Locate the cell with the specified text and output its (x, y) center coordinate. 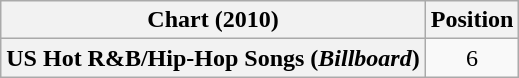
6 (472, 58)
Chart (2010) (213, 20)
Position (472, 20)
US Hot R&B/Hip-Hop Songs (Billboard) (213, 58)
